Identify which cell holds the provided text, then report its (x, y) central coordinate. 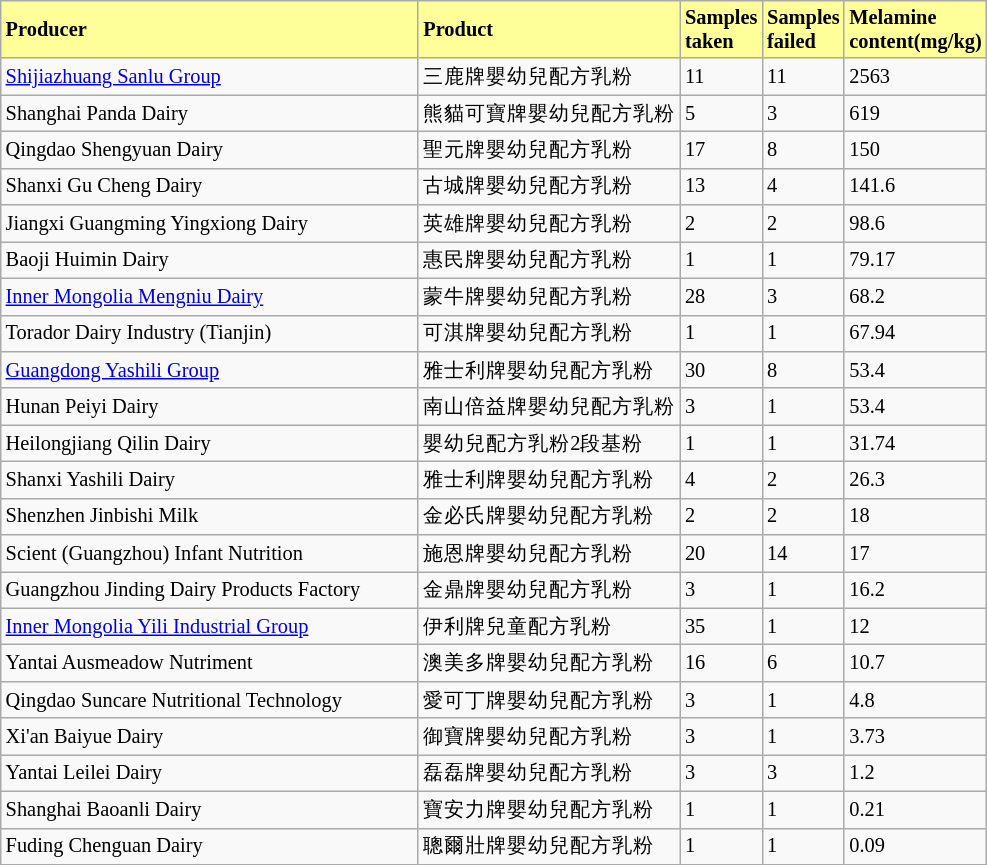
熊貓可寶牌嬰幼兒配方乳粉 (549, 114)
可淇牌嬰幼兒配方乳粉 (549, 334)
Guangzhou Jinding Dairy Products Factory (210, 590)
0.09 (915, 846)
Inner Mongolia Yili Industrial Group (210, 626)
28 (721, 296)
Yantai Leilei Dairy (210, 772)
Hunan Peiyi Dairy (210, 406)
Inner Mongolia Mengniu Dairy (210, 296)
14 (803, 554)
Qingdao Suncare Nutritional Technology (210, 700)
Product (549, 29)
伊利牌兒童配方乳粉 (549, 626)
Qingdao Shengyuan Dairy (210, 150)
Samples failed (803, 29)
Shanxi Gu Cheng Dairy (210, 186)
6 (803, 662)
26.3 (915, 480)
Yantai Ausmeadow Nutriment (210, 662)
Shanxi Yashili Dairy (210, 480)
三鹿牌嬰幼兒配方乳粉 (549, 76)
Shanghai Panda Dairy (210, 114)
16 (721, 662)
Xi'an Baiyue Dairy (210, 736)
18 (915, 516)
10.7 (915, 662)
5 (721, 114)
金鼎牌嬰幼兒配方乳粉 (549, 590)
施恩牌嬰幼兒配方乳粉 (549, 554)
Melamine content(mg/kg) (915, 29)
31.74 (915, 444)
150 (915, 150)
16.2 (915, 590)
20 (721, 554)
御寶牌嬰幼兒配方乳粉 (549, 736)
98.6 (915, 224)
0.21 (915, 810)
79.17 (915, 260)
Shanghai Baoanli Dairy (210, 810)
Heilongjiang Qilin Dairy (210, 444)
1.2 (915, 772)
2563 (915, 76)
金必氏牌嬰幼兒配方乳粉 (549, 516)
蒙牛牌嬰幼兒配方乳粉 (549, 296)
聖元牌嬰幼兒配方乳粉 (549, 150)
聰爾壯牌嬰幼兒配方乳粉 (549, 846)
3.73 (915, 736)
Baoji Huimin Dairy (210, 260)
澳美多牌嬰幼兒配方乳粉 (549, 662)
南山倍益牌嬰幼兒配方乳粉 (549, 406)
Samples taken (721, 29)
Shijiazhuang Sanlu Group (210, 76)
古城牌嬰幼兒配方乳粉 (549, 186)
Torador Dairy Industry (Tianjin) (210, 334)
68.2 (915, 296)
愛可丁牌嬰幼兒配方乳粉 (549, 700)
英雄牌嬰幼兒配方乳粉 (549, 224)
Scient (Guangzhou) Infant Nutrition (210, 554)
Fuding Chenguan Dairy (210, 846)
30 (721, 370)
12 (915, 626)
Producer (210, 29)
Guangdong Yashili Group (210, 370)
67.94 (915, 334)
4.8 (915, 700)
磊磊牌嬰幼兒配方乳粉 (549, 772)
寶安力牌嬰幼兒配方乳粉 (549, 810)
13 (721, 186)
嬰幼兒配方乳粉2段基粉 (549, 444)
35 (721, 626)
141.6 (915, 186)
Jiangxi Guangming Yingxiong Dairy (210, 224)
惠民牌嬰幼兒配方乳粉 (549, 260)
619 (915, 114)
Shenzhen Jinbishi Milk (210, 516)
